Detect which cell encompasses the target text, then output its (x, y) center coordinate. 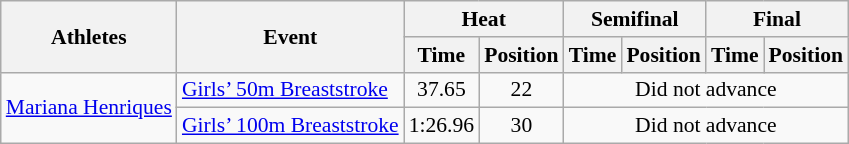
Athletes (89, 36)
Final (777, 19)
Mariana Henriques (89, 108)
Semifinal (635, 19)
Girls’ 100m Breaststroke (290, 126)
Heat (484, 19)
1:26.96 (442, 126)
30 (521, 126)
Event (290, 36)
Girls’ 50m Breaststroke (290, 90)
22 (521, 90)
37.65 (442, 90)
